Pinpoint the cell where the given text exists, returning its (x, y) midpoint coordinate. 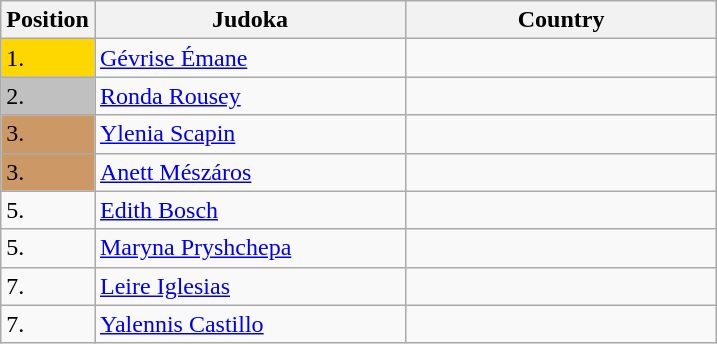
Yalennis Castillo (250, 324)
Gévrise Émane (250, 58)
Maryna Pryshchepa (250, 248)
Ronda Rousey (250, 96)
Edith Bosch (250, 210)
1. (48, 58)
Ylenia Scapin (250, 134)
Position (48, 20)
Leire Iglesias (250, 286)
2. (48, 96)
Country (562, 20)
Judoka (250, 20)
Anett Mészáros (250, 172)
